From the cell containing the given text, extract its center point as [x, y] coordinate. 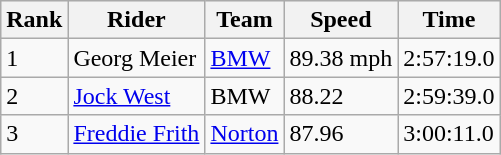
3 [34, 134]
89.38 mph [341, 58]
2 [34, 96]
Team [244, 20]
87.96 [341, 134]
Rank [34, 20]
Rider [136, 20]
Time [449, 20]
Georg Meier [136, 58]
Norton [244, 134]
2:57:19.0 [449, 58]
2:59:39.0 [449, 96]
Freddie Frith [136, 134]
Jock West [136, 96]
1 [34, 58]
88.22 [341, 96]
3:00:11.0 [449, 134]
Speed [341, 20]
